Search for the cell housing the specified text and yield its (X, Y) center coordinate. 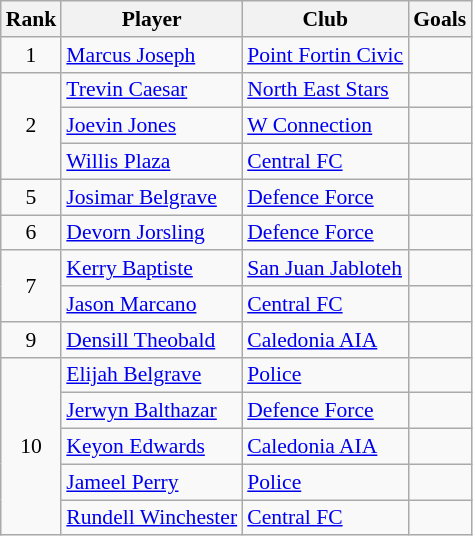
Jameel Perry (152, 482)
10 (32, 446)
Club (325, 19)
Rundell Winchester (152, 518)
9 (32, 340)
Point Fortin Civic (325, 55)
Kerry Baptiste (152, 269)
5 (32, 197)
Keyon Edwards (152, 447)
Josimar Belgrave (152, 197)
North East Stars (325, 90)
Devorn Jorsling (152, 233)
Goals (440, 19)
W Connection (325, 126)
1 (32, 55)
Marcus Joseph (152, 55)
Densill Theobald (152, 340)
7 (32, 286)
2 (32, 126)
Jerwyn Balthazar (152, 411)
Jason Marcano (152, 304)
Player (152, 19)
Joevin Jones (152, 126)
Elijah Belgrave (152, 375)
6 (32, 233)
San Juan Jabloteh (325, 269)
Rank (32, 19)
Willis Plaza (152, 162)
Trevin Caesar (152, 90)
